Provide the (x, y) coordinate of the cell's center where the given text is located.  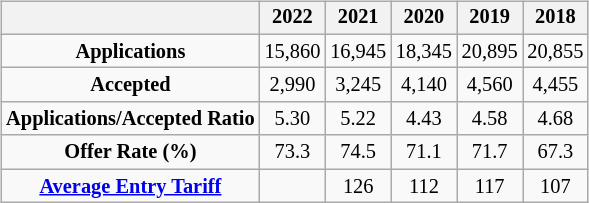
3,245 (358, 85)
4.68 (556, 119)
18,345 (424, 51)
117 (490, 186)
2019 (490, 18)
71.1 (424, 152)
15,860 (293, 51)
67.3 (556, 152)
20,855 (556, 51)
Average Entry Tariff (130, 186)
2021 (358, 18)
4,455 (556, 85)
Applications (130, 51)
71.7 (490, 152)
Accepted (130, 85)
16,945 (358, 51)
4,560 (490, 85)
4.43 (424, 119)
Offer Rate (%) (130, 152)
5.22 (358, 119)
112 (424, 186)
2,990 (293, 85)
2018 (556, 18)
5.30 (293, 119)
73.3 (293, 152)
2022 (293, 18)
Applications/Accepted Ratio (130, 119)
2020 (424, 18)
107 (556, 186)
4,140 (424, 85)
74.5 (358, 152)
20,895 (490, 51)
4.58 (490, 119)
126 (358, 186)
